Detect which cell encompasses the target text, then output its (x, y) center coordinate. 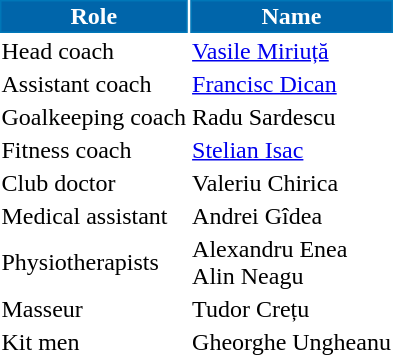
Physiotherapists (94, 262)
Tudor Crețu (292, 309)
Head coach (94, 51)
Name (292, 16)
Valeriu Chirica (292, 183)
Alexandru Enea Alin Neagu (292, 262)
Goalkeeping coach (94, 117)
Medical assistant (94, 216)
Masseur (94, 309)
Role (94, 16)
Francisc Dican (292, 84)
Club doctor (94, 183)
Assistant coach (94, 84)
Fitness coach (94, 150)
Radu Sardescu (292, 117)
Vasile Miriuță (292, 51)
Stelian Isac (292, 150)
Andrei Gîdea (292, 216)
